From the cell containing the given text, extract its center point as [x, y] coordinate. 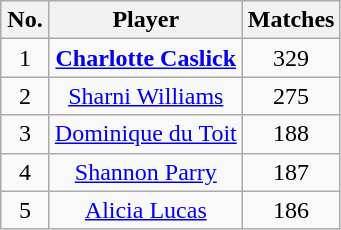
275 [291, 96]
186 [291, 210]
187 [291, 172]
Alicia Lucas [146, 210]
5 [26, 210]
Dominique du Toit [146, 134]
1 [26, 58]
Shannon Parry [146, 172]
188 [291, 134]
4 [26, 172]
Player [146, 20]
3 [26, 134]
Charlotte Caslick [146, 58]
Matches [291, 20]
Sharni Williams [146, 96]
329 [291, 58]
No. [26, 20]
2 [26, 96]
